For the text-containing cell, return its midpoint in [x, y] coordinate format. 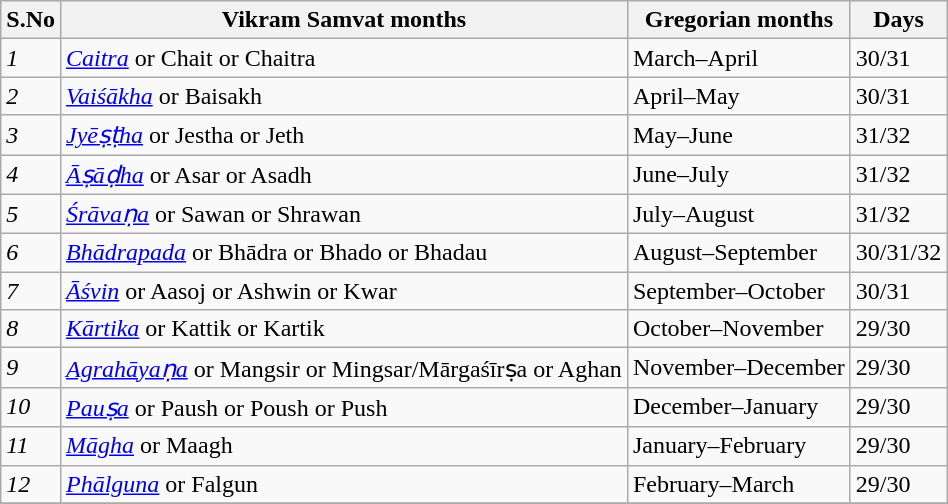
Gregorian months [738, 20]
April–May [738, 96]
Kārtika or Kattik or Kartik [344, 329]
Āṣāḍha or Asar or Asadh [344, 174]
6 [31, 253]
Phālguna or Falgun [344, 484]
7 [31, 291]
1 [31, 58]
Bhādrapada or Bhādra or Bhado or Bhadau [344, 253]
February–March [738, 484]
August–September [738, 253]
July–August [738, 214]
November–December [738, 368]
Pauṣa or Paush or Poush or Push [344, 407]
5 [31, 214]
10 [31, 407]
Agrahāyaṇa or Mangsir or Mingsar/Mārgaśīrṣa or Aghan [344, 368]
September–October [738, 291]
9 [31, 368]
Māgha or Maagh [344, 446]
S.No [31, 20]
Śrāvaṇa or Sawan or Shrawan [344, 214]
30/31/32 [898, 253]
3 [31, 135]
12 [31, 484]
March–April [738, 58]
4 [31, 174]
Days [898, 20]
Caitra or Chait or Chaitra [344, 58]
January–February [738, 446]
Vikram Samvat months [344, 20]
Jyēṣṭha or Jestha or Jeth [344, 135]
Vaiśākha or Baisakh [344, 96]
8 [31, 329]
May–June [738, 135]
Āśvin or Aasoj or Ashwin or Kwar [344, 291]
11 [31, 446]
December–January [738, 407]
June–July [738, 174]
October–November [738, 329]
2 [31, 96]
